Determine the [X, Y] coordinate at the center of the cell enclosing the given text.  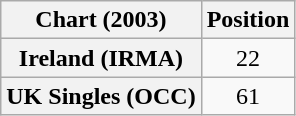
Ireland (IRMA) [101, 58]
22 [248, 58]
UK Singles (OCC) [101, 96]
Chart (2003) [101, 20]
Position [248, 20]
61 [248, 96]
